Scan for the cell matching the given text and deliver its [X, Y] coordinate at center. 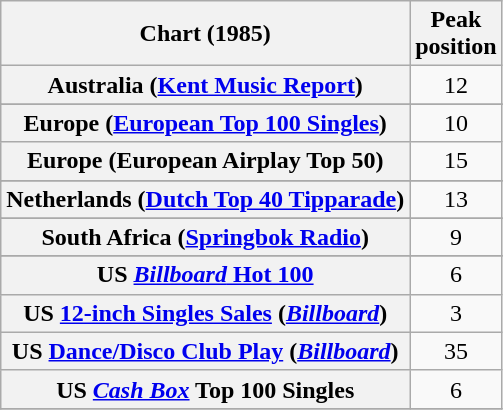
9 [456, 237]
Europe (European Airplay Top 50) [206, 161]
15 [456, 161]
3 [456, 313]
Peakposition [456, 34]
US Billboard Hot 100 [206, 275]
Australia (Kent Music Report) [206, 85]
South Africa (Springbok Radio) [206, 237]
35 [456, 351]
Europe (European Top 100 Singles) [206, 123]
US Cash Box Top 100 Singles [206, 389]
13 [456, 199]
Chart (1985) [206, 34]
10 [456, 123]
Netherlands (Dutch Top 40 Tipparade) [206, 199]
12 [456, 85]
US Dance/Disco Club Play (Billboard) [206, 351]
US 12-inch Singles Sales (Billboard) [206, 313]
